Search for the cell housing the specified text and yield its (X, Y) center coordinate. 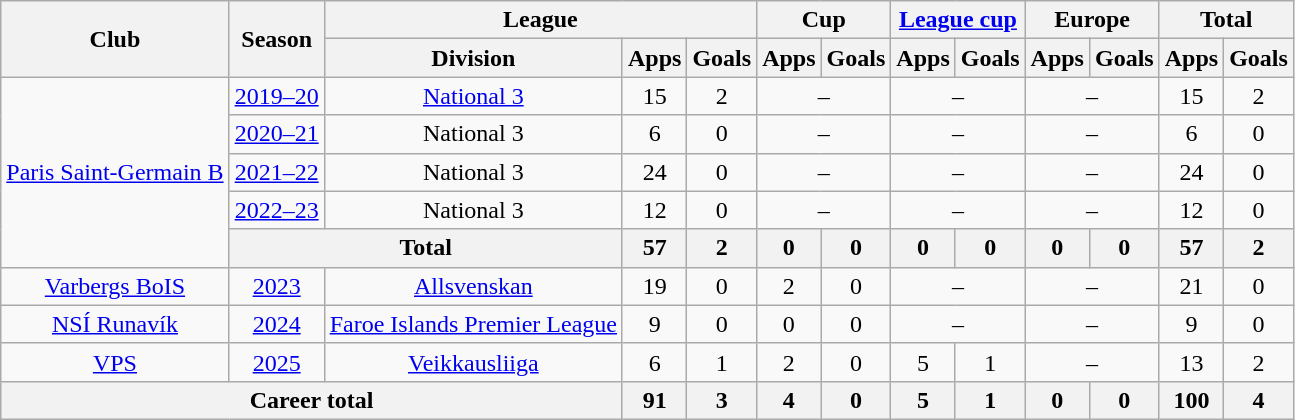
Cup (824, 20)
Paris Saint-Germain B (115, 172)
Club (115, 39)
19 (654, 286)
Faroe Islands Premier League (473, 324)
91 (654, 400)
21 (1191, 286)
3 (722, 400)
13 (1191, 362)
Career total (312, 400)
2019–20 (276, 96)
League (540, 20)
2024 (276, 324)
2020–21 (276, 134)
Europe (1092, 20)
Division (473, 58)
NSÍ Runavík (115, 324)
2023 (276, 286)
VPS (115, 362)
2022–23 (276, 210)
League cup (958, 20)
Veikkausliiga (473, 362)
2021–22 (276, 172)
Season (276, 39)
2025 (276, 362)
Varbergs BoIS (115, 286)
100 (1191, 400)
Allsvenskan (473, 286)
